Provide the [x, y] coordinate of the cell's center where the given text is located.  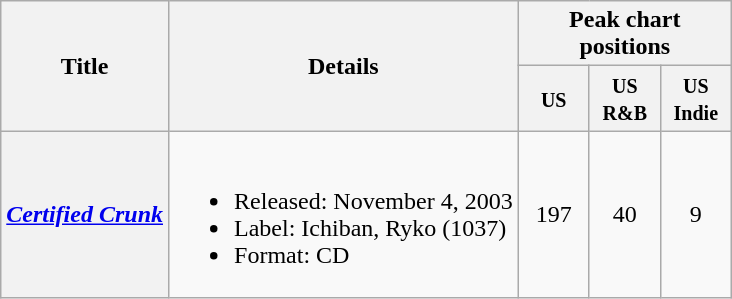
Title [85, 66]
9 [696, 214]
40 [624, 214]
Certified Crunk [85, 214]
US [554, 98]
USR&B [624, 98]
Peak chart positions [624, 34]
Details [344, 66]
197 [554, 214]
Released: November 4, 2003Label: Ichiban, Ryko (1037)Format: CD [344, 214]
USIndie [696, 98]
